Detect which cell encompasses the target text, then output its (X, Y) center coordinate. 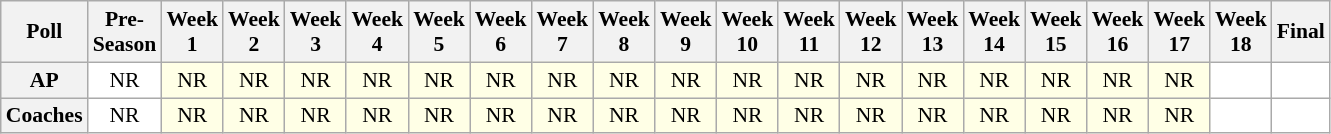
Week2 (254, 32)
Week15 (1056, 32)
Week11 (809, 32)
Week6 (501, 32)
Week16 (1118, 32)
Week5 (439, 32)
Poll (44, 32)
Week7 (562, 32)
Coaches (44, 116)
AP (44, 80)
Final (1301, 32)
Week18 (1241, 32)
Week17 (1179, 32)
Week9 (686, 32)
Pre-Season (125, 32)
Week14 (994, 32)
Week4 (377, 32)
Week3 (316, 32)
Week8 (624, 32)
Week13 (933, 32)
Week12 (871, 32)
Week10 (748, 32)
Week1 (192, 32)
